Search for the cell housing the specified text and yield its [X, Y] center coordinate. 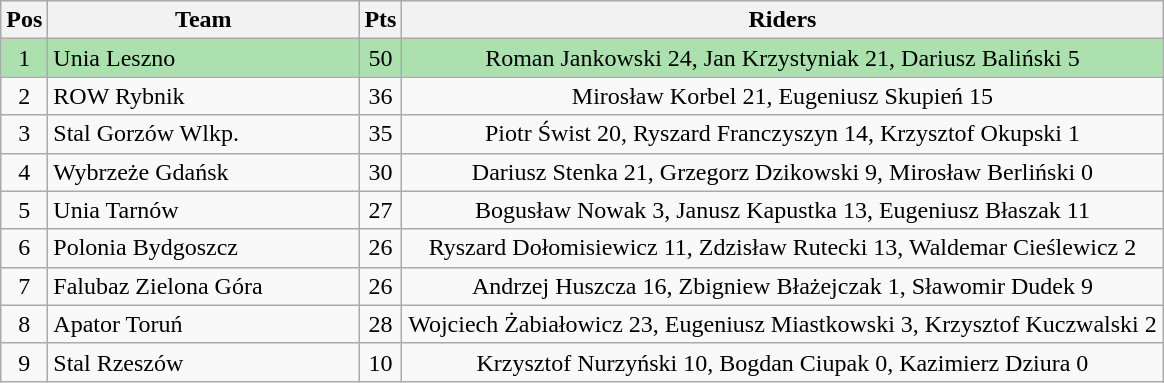
Piotr Świst 20, Ryszard Franczyszyn 14, Krzysztof Okupski 1 [782, 134]
Roman Jankowski 24, Jan Krzystyniak 21, Dariusz Baliński 5 [782, 58]
Mirosław Korbel 21, Eugeniusz Skupień 15 [782, 96]
Unia Leszno [204, 58]
9 [24, 362]
2 [24, 96]
Wybrzeże Gdańsk [204, 172]
Unia Tarnów [204, 210]
Apator Toruń [204, 324]
Pos [24, 20]
Wojciech Żabiałowicz 23, Eugeniusz Miastkowski 3, Krzysztof Kuczwalski 2 [782, 324]
ROW Rybnik [204, 96]
36 [380, 96]
3 [24, 134]
Pts [380, 20]
1 [24, 58]
Polonia Bydgoszcz [204, 248]
Stal Rzeszów [204, 362]
Krzysztof Nurzyński 10, Bogdan Ciupak 0, Kazimierz Dziura 0 [782, 362]
35 [380, 134]
50 [380, 58]
6 [24, 248]
Dariusz Stenka 21, Grzegorz Dzikowski 9, Mirosław Berliński 0 [782, 172]
27 [380, 210]
Bogusław Nowak 3, Janusz Kapustka 13, Eugeniusz Błaszak 11 [782, 210]
30 [380, 172]
Falubaz Zielona Góra [204, 286]
10 [380, 362]
Stal Gorzów Wlkp. [204, 134]
Andrzej Huszcza 16, Zbigniew Błażejczak 1, Sławomir Dudek 9 [782, 286]
8 [24, 324]
Ryszard Dołomisiewicz 11, Zdzisław Rutecki 13, Waldemar Cieślewicz 2 [782, 248]
7 [24, 286]
28 [380, 324]
5 [24, 210]
Team [204, 20]
Riders [782, 20]
4 [24, 172]
